For the text-containing cell, return its midpoint in [X, Y] coordinate format. 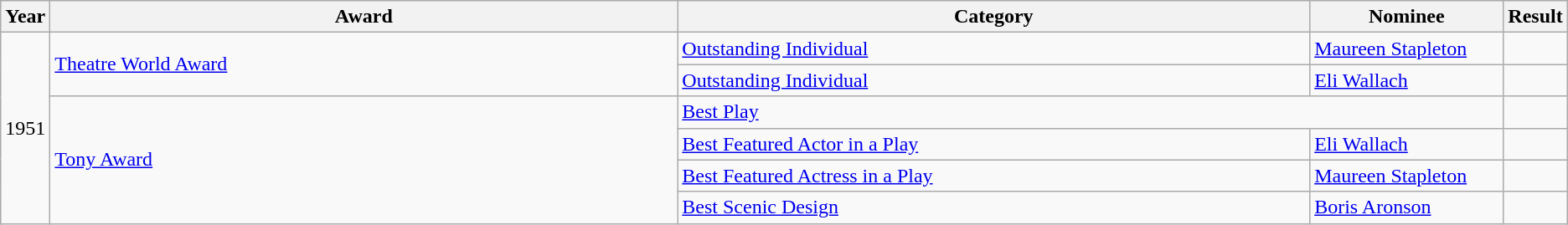
Best Scenic Design [993, 207]
Result [1535, 17]
Nominee [1407, 17]
1951 [25, 128]
Award [364, 17]
Tony Award [364, 160]
Theatre World Award [364, 64]
Boris Aronson [1407, 207]
Category [993, 17]
Best Featured Actress in a Play [993, 176]
Year [25, 17]
Best Featured Actor in a Play [993, 144]
Best Play [1091, 112]
